For the text-containing cell, return its midpoint in [X, Y] coordinate format. 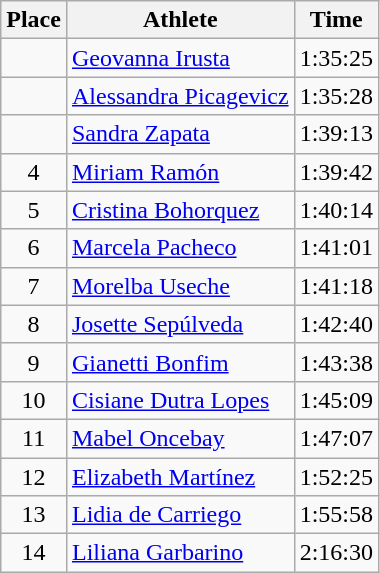
Athlete [180, 20]
Cisiane Dutra Lopes [180, 400]
Place [34, 20]
Mabel Oncebay [180, 438]
Time [336, 20]
1:39:13 [336, 134]
1:41:01 [336, 248]
1:35:25 [336, 58]
1:43:38 [336, 362]
1:52:25 [336, 477]
1:42:40 [336, 324]
Alessandra Picagevicz [180, 96]
1:40:14 [336, 210]
13 [34, 515]
8 [34, 324]
Josette Sepúlveda [180, 324]
1:35:28 [336, 96]
6 [34, 248]
1:47:07 [336, 438]
Liliana Garbarino [180, 553]
Miriam Ramón [180, 172]
1:55:58 [336, 515]
1:45:09 [336, 400]
10 [34, 400]
Morelba Useche [180, 286]
1:41:18 [336, 286]
11 [34, 438]
Elizabeth Martínez [180, 477]
Geovanna Irusta [180, 58]
14 [34, 553]
Marcela Pacheco [180, 248]
12 [34, 477]
4 [34, 172]
5 [34, 210]
9 [34, 362]
2:16:30 [336, 553]
Lidia de Carriego [180, 515]
7 [34, 286]
Gianetti Bonfim [180, 362]
Sandra Zapata [180, 134]
1:39:42 [336, 172]
Cristina Bohorquez [180, 210]
